Search for the cell housing the specified text and yield its [X, Y] center coordinate. 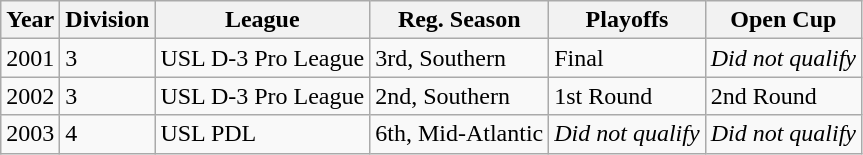
4 [108, 134]
Division [108, 20]
1st Round [627, 96]
Final [627, 58]
2003 [30, 134]
Open Cup [783, 20]
2nd Round [783, 96]
Playoffs [627, 20]
2nd, Southern [460, 96]
USL PDL [262, 134]
6th, Mid-Atlantic [460, 134]
Reg. Season [460, 20]
2002 [30, 96]
Year [30, 20]
2001 [30, 58]
League [262, 20]
3rd, Southern [460, 58]
